Return (x, y) of the center of cell containing provided text 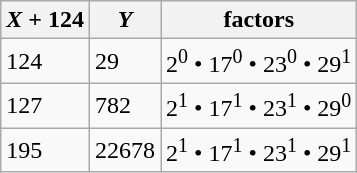
195 (46, 150)
127 (46, 106)
21 • 171 • 231 • 290 (259, 106)
29 (126, 62)
124 (46, 62)
21 • 171 • 231 • 291 (259, 150)
20 • 170 • 230 • 291 (259, 62)
22678 (126, 150)
X + 124 (46, 20)
Y (126, 20)
factors (259, 20)
782 (126, 106)
